For the text-containing cell, return its midpoint in [X, Y] coordinate format. 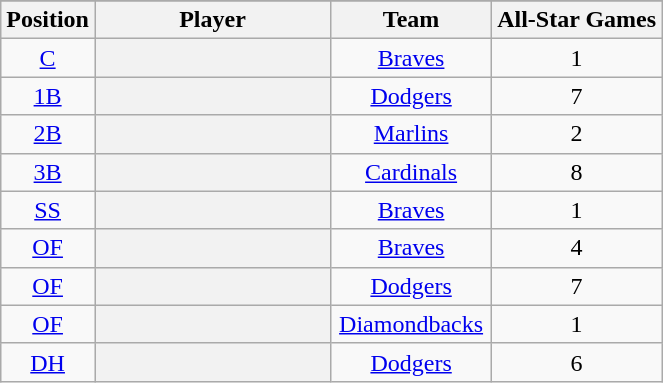
2 [577, 134]
C [48, 58]
Diamondbacks [412, 324]
Player [212, 20]
6 [577, 362]
2B [48, 134]
All-Star Games [577, 20]
Cardinals [412, 172]
3B [48, 172]
1B [48, 96]
Team [412, 20]
8 [577, 172]
4 [577, 248]
Marlins [412, 134]
SS [48, 210]
Position [48, 20]
DH [48, 362]
